Pinpoint the cell where the given text exists, returning its [X, Y] midpoint coordinate. 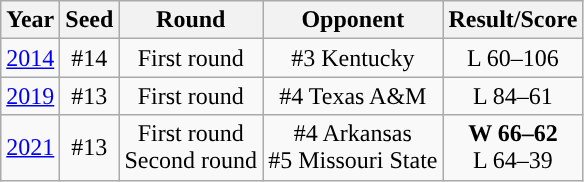
#4 Texas A&M [353, 96]
Round [191, 20]
W 66–62L 64–39 [513, 148]
2019 [30, 96]
L 84–61 [513, 96]
Opponent [353, 20]
First roundSecond round [191, 148]
#3 Kentucky [353, 58]
2021 [30, 148]
#4 Arkansas#5 Missouri State [353, 148]
#14 [90, 58]
L 60–106 [513, 58]
2014 [30, 58]
Seed [90, 20]
Result/Score [513, 20]
Year [30, 20]
